Extract the (x, y) coordinate from the center of the cell holding the provided text.  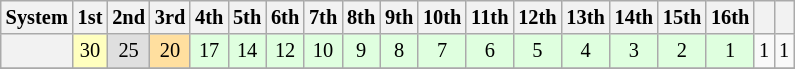
14th (634, 17)
9 (361, 51)
5th (247, 17)
13th (585, 17)
12 (285, 51)
7 (442, 51)
14 (247, 51)
5 (537, 51)
8th (361, 17)
9th (399, 17)
11th (490, 17)
17 (209, 51)
15th (682, 17)
6th (285, 17)
6 (490, 51)
3 (634, 51)
8 (399, 51)
20 (170, 51)
4th (209, 17)
2nd (128, 17)
1st (90, 17)
30 (90, 51)
16th (730, 17)
25 (128, 51)
3rd (170, 17)
4 (585, 51)
2 (682, 51)
10th (442, 17)
System (37, 17)
10 (323, 51)
7th (323, 17)
12th (537, 17)
